Return [x, y] of the center of cell containing provided text 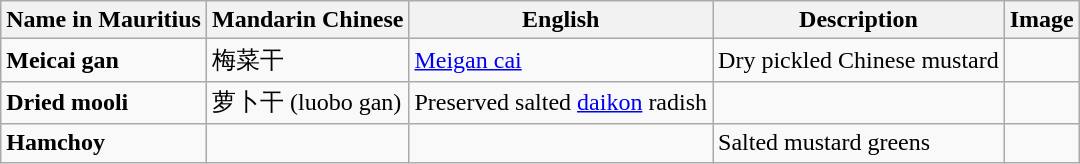
Mandarin Chinese [307, 20]
Hamchoy [104, 143]
Preserved salted daikon radish [561, 102]
Meicai gan [104, 60]
梅菜干 [307, 60]
Description [859, 20]
萝卜干 (luobo gan) [307, 102]
Dry pickled Chinese mustard [859, 60]
Meigan cai [561, 60]
Salted mustard greens [859, 143]
Name in Mauritius [104, 20]
Image [1042, 20]
English [561, 20]
Dried mooli [104, 102]
